Return [X, Y] of the center of cell containing provided text 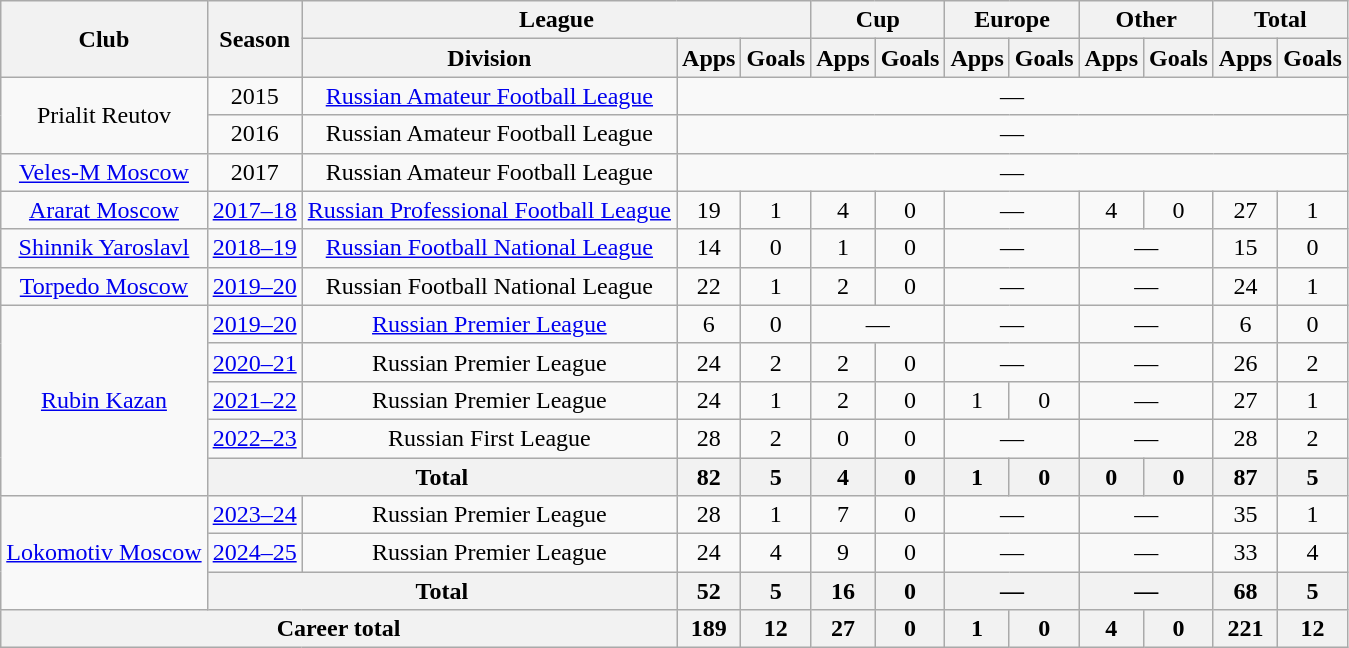
2022–23 [254, 438]
Club [104, 39]
68 [1245, 591]
15 [1245, 248]
33 [1245, 553]
Division [489, 58]
Veles-M Moscow [104, 172]
Rubin Kazan [104, 400]
League [556, 20]
2017–18 [254, 210]
22 [709, 286]
19 [709, 210]
14 [709, 248]
Lokomotiv Moscow [104, 553]
2018–19 [254, 248]
Season [254, 39]
2021–22 [254, 400]
Prialit Reutov [104, 115]
2020–21 [254, 362]
7 [843, 515]
16 [843, 591]
Russian First League [489, 438]
9 [843, 553]
189 [709, 629]
82 [709, 477]
Torpedo Moscow [104, 286]
2017 [254, 172]
2016 [254, 134]
Other [1146, 20]
2015 [254, 96]
Career total [339, 629]
35 [1245, 515]
Shinnik Yaroslavl [104, 248]
Europe [1012, 20]
2024–25 [254, 553]
Cup [878, 20]
Russian Professional Football League [489, 210]
2023–24 [254, 515]
Ararat Moscow [104, 210]
87 [1245, 477]
26 [1245, 362]
221 [1245, 629]
52 [709, 591]
